Capture the cell that displays the provided text and extract its (x, y) central coordinate. 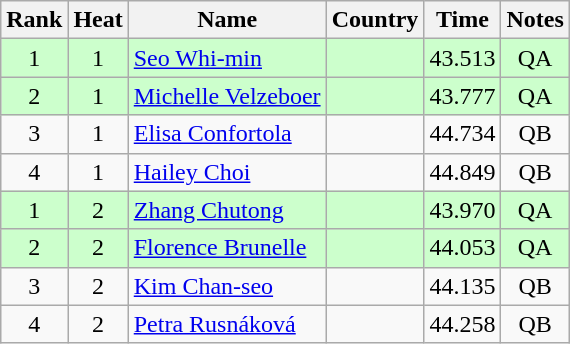
Time (462, 20)
44.135 (462, 286)
44.734 (462, 134)
Country (375, 20)
44.053 (462, 248)
Michelle Velzeboer (227, 96)
Elisa Confortola (227, 134)
43.513 (462, 58)
43.777 (462, 96)
44.258 (462, 324)
Notes (535, 20)
43.970 (462, 210)
Petra Rusnáková (227, 324)
Zhang Chutong (227, 210)
Florence Brunelle (227, 248)
Heat (98, 20)
Rank (34, 20)
Seo Whi-min (227, 58)
Hailey Choi (227, 172)
Name (227, 20)
44.849 (462, 172)
Kim Chan-seo (227, 286)
